Detect which cell encompasses the target text, then output its [X, Y] center coordinate. 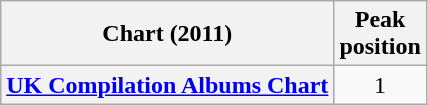
UK Compilation Albums Chart [168, 85]
Peakposition [380, 34]
Chart (2011) [168, 34]
1 [380, 85]
